Capture the cell that displays the provided text and extract its (x, y) central coordinate. 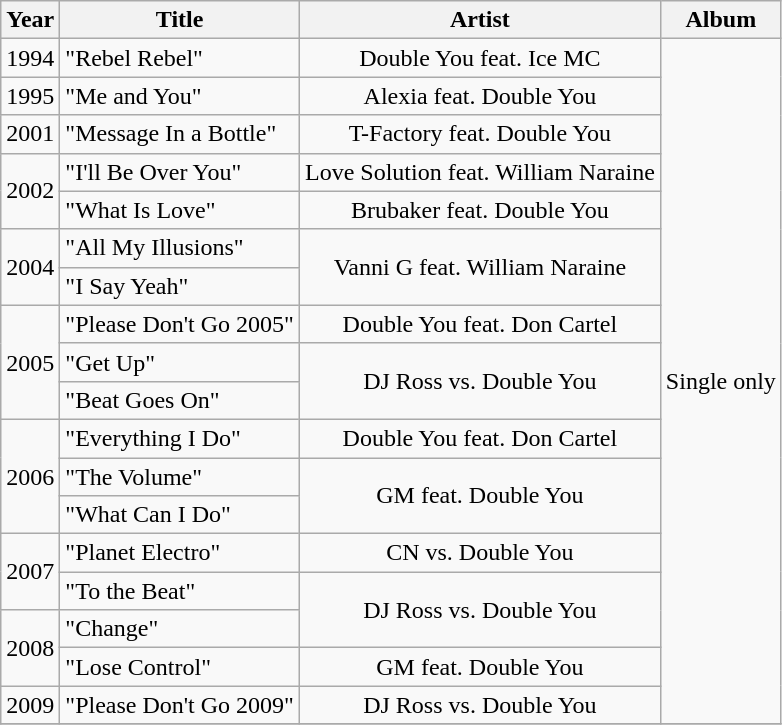
2006 (30, 476)
"Please Don't Go 2009" (180, 705)
Single only (720, 382)
"The Volume" (180, 477)
Artist (480, 20)
2002 (30, 191)
2005 (30, 362)
2007 (30, 572)
Double You feat. Ice MC (480, 58)
"Please Don't Go 2005" (180, 324)
"Everything I Do" (180, 438)
"Get Up" (180, 362)
"All My Illusions" (180, 248)
2008 (30, 648)
"What Can I Do" (180, 515)
Album (720, 20)
"I Say Yeah" (180, 286)
"Change" (180, 629)
"Lose Control" (180, 667)
Vanni G feat. William Naraine (480, 267)
Alexia feat. Double You (480, 96)
"Me and You" (180, 96)
2004 (30, 267)
"I'll Be Over You" (180, 172)
"Rebel Rebel" (180, 58)
CN vs. Double You (480, 553)
"To the Beat" (180, 591)
1995 (30, 96)
2001 (30, 134)
"Message In a Bottle" (180, 134)
2009 (30, 705)
Brubaker feat. Double You (480, 210)
"What Is Love" (180, 210)
Love Solution feat. William Naraine (480, 172)
Year (30, 20)
"Beat Goes On" (180, 400)
"Planet Electro" (180, 553)
1994 (30, 58)
T-Factory feat. Double You (480, 134)
Title (180, 20)
